Output the [x, y] coordinate of the center of the cell containing the given text.  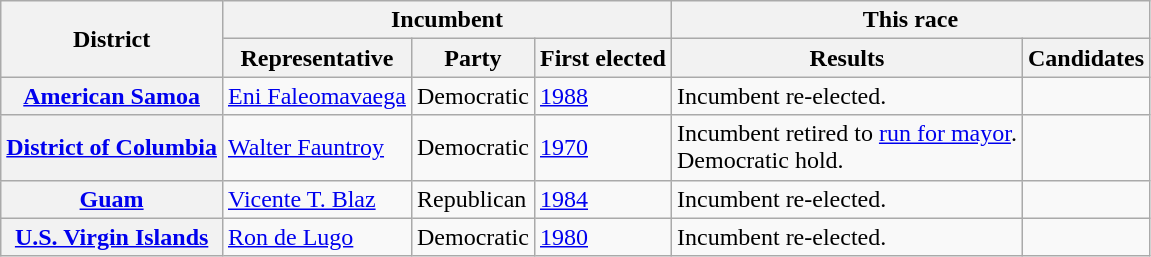
1980 [602, 237]
Eni Faleomavaega [316, 96]
U.S. Virgin Islands [112, 237]
Walter Fauntroy [316, 148]
Incumbent [446, 20]
Republican [472, 199]
Guam [112, 199]
This race [910, 20]
Vicente T. Blaz [316, 199]
1984 [602, 199]
Representative [316, 58]
Results [846, 58]
District [112, 39]
Party [472, 58]
American Samoa [112, 96]
1970 [602, 148]
1988 [602, 96]
Incumbent retired to run for mayor.Democratic hold. [846, 148]
District of Columbia [112, 148]
Ron de Lugo [316, 237]
Candidates [1086, 58]
First elected [602, 58]
